Output the (x, y) coordinate of the center of the cell containing the given text.  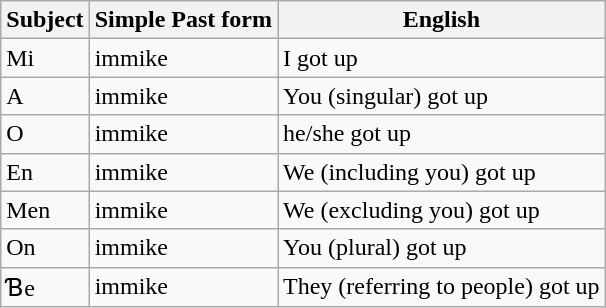
They (referring to people) got up (442, 287)
I got up (442, 58)
Mi (45, 58)
Simple Past form (183, 20)
Men (45, 210)
We (excluding you) got up (442, 210)
En (45, 172)
he/she got up (442, 134)
Ɓe (45, 287)
We (including you) got up (442, 172)
O (45, 134)
On (45, 248)
You (singular) got up (442, 96)
You (plural) got up (442, 248)
Subject (45, 20)
English (442, 20)
A (45, 96)
